Detect which cell encompasses the target text, then output its (X, Y) center coordinate. 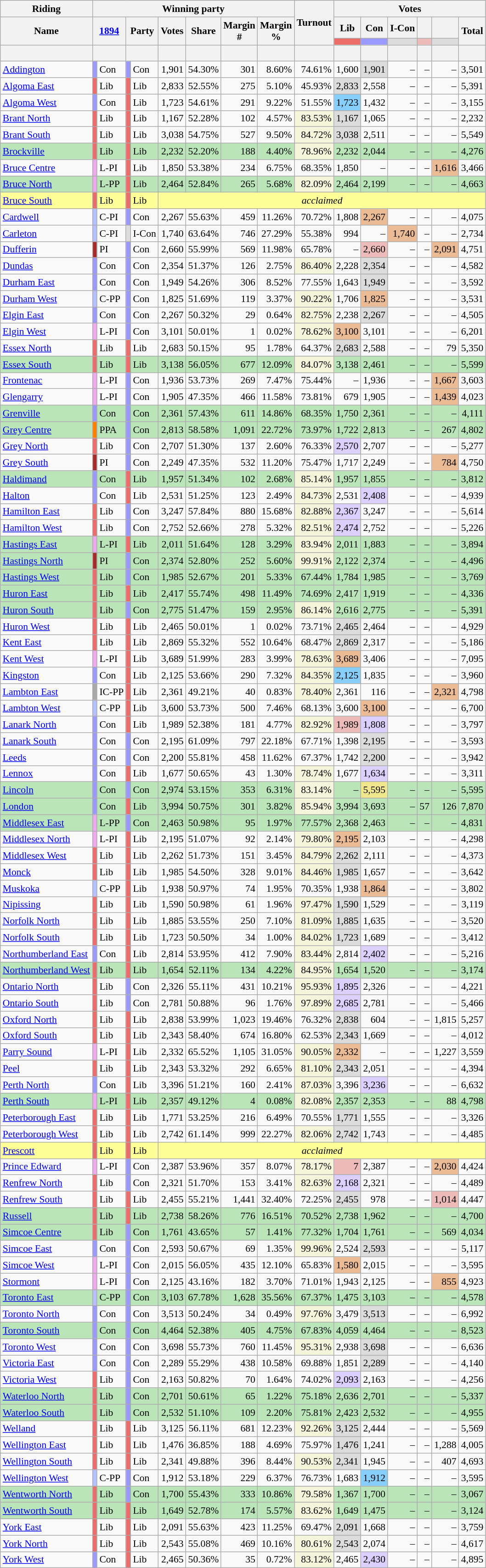
3,406 (374, 659)
11.58% (276, 397)
1,668 (374, 1527)
3,603 (472, 381)
Wellington South (46, 1462)
76.33% (314, 446)
6,636 (472, 1347)
1,580 (347, 1265)
5.10% (276, 86)
86.14% (314, 610)
Brant North (46, 119)
Russell (46, 1216)
1,689 (374, 938)
2,974 (172, 790)
Grenville (46, 414)
128 (239, 545)
2,430 (374, 1560)
3,960 (472, 676)
74.02% (314, 1380)
Norfolk North (46, 921)
1.00% (276, 938)
2,030 (446, 1167)
6,632 (472, 1085)
84.46% (314, 872)
55.99% (204, 250)
15.68% (276, 512)
50.65% (204, 774)
52.67% (204, 577)
5,569 (472, 1429)
10.86% (276, 1494)
5,277 (472, 446)
Leeds (46, 758)
Lennox (46, 774)
Glengarry (46, 397)
43.65% (204, 1232)
1,667 (446, 381)
22.18% (276, 741)
50.82% (204, 1380)
4 (239, 1101)
4,751 (472, 250)
353 (239, 790)
56.11% (204, 1429)
4,447 (472, 1200)
2,685 (347, 1003)
Ontario South (46, 1003)
Brant South (46, 135)
3,311 (472, 774)
50.15% (204, 348)
77.55% (314, 283)
5,216 (472, 954)
7.90% (276, 954)
3,942 (472, 758)
674 (239, 1036)
5,337 (472, 1396)
51.73% (204, 856)
67.83% (314, 1331)
78.96% (314, 152)
50.88% (204, 1003)
82.51% (314, 528)
1,432 (374, 103)
70.52% (314, 1216)
4.40% (276, 152)
53.95% (204, 954)
83.53% (314, 119)
3,769 (472, 577)
1,784 (347, 577)
4,424 (472, 1167)
Carleton (46, 234)
51.70% (204, 1183)
Elgin West (46, 332)
1,555 (374, 1118)
328 (239, 872)
11.20% (276, 463)
229 (239, 1478)
3,894 (472, 545)
53.15% (204, 790)
1,643 (347, 283)
Perth South (46, 1101)
4,111 (472, 414)
1,227 (446, 1052)
1,742 (347, 758)
Grey South (46, 463)
3,174 (472, 970)
51.55% (314, 103)
2,122 (347, 561)
151 (239, 856)
Bruce Centre (46, 168)
1,616 (446, 168)
70.55% (314, 1118)
75.47% (314, 463)
Algoma West (46, 103)
82.09% (314, 184)
407 (446, 1462)
35 (239, 1560)
1,919 (374, 594)
1,717 (347, 463)
78.17% (314, 1167)
Simcoe Centre (46, 1232)
53.38% (204, 168)
Brockville (46, 152)
72.25% (314, 1200)
62.53% (314, 1036)
82.88% (314, 512)
84.79% (314, 856)
5,466 (472, 1003)
London (46, 807)
3,531 (472, 299)
0.83% (276, 692)
2,734 (472, 234)
Northumberland East (46, 954)
1,529 (374, 905)
679 (347, 397)
1,600 (347, 70)
95.31% (314, 1347)
Stormont (46, 1282)
7 (347, 1167)
Toronto North (46, 1314)
67.71% (314, 741)
Huron West (46, 627)
252 (239, 561)
57.84% (204, 512)
797 (239, 741)
8.52% (276, 283)
396 (239, 1462)
83.94% (314, 545)
61.09% (204, 741)
51.99% (204, 659)
1,851 (347, 1363)
5,350 (472, 348)
994 (347, 234)
Kent West (46, 659)
Norfolk South (46, 938)
3,119 (472, 905)
1,023 (239, 1020)
50.24% (204, 1314)
5.60% (276, 561)
275 (239, 86)
Middlesex West (46, 856)
Welland (46, 1429)
6.65% (276, 1069)
2,474 (347, 528)
7.46% (276, 708)
53.96% (204, 1167)
55.81% (204, 758)
55.21% (204, 1200)
Turnout (314, 23)
Durham East (46, 283)
52.55% (204, 86)
405 (239, 1331)
Grey Centre (46, 430)
4,075 (472, 217)
2,511 (374, 135)
50.67% (204, 1249)
64.37% (314, 348)
Wentworth North (46, 1494)
Total (472, 31)
95.93% (314, 987)
Huron East (46, 594)
1.41% (276, 1232)
55.11% (204, 987)
0.72% (276, 1560)
174 (239, 1511)
4.75% (276, 1331)
82.92% (314, 725)
423 (239, 1527)
2,368 (347, 823)
1.96% (276, 905)
81.09% (314, 921)
Hastings West (46, 577)
5.33% (276, 577)
75.18% (314, 1396)
159 (239, 610)
7.47% (276, 381)
5,257 (472, 1020)
137 (239, 446)
43.16% (204, 1282)
75.97% (314, 1445)
99.96% (314, 1249)
Lambton West (46, 708)
2.14% (276, 839)
3,501 (472, 70)
90.22% (314, 299)
466 (239, 397)
1,441 (239, 1200)
58.26% (204, 1216)
1,634 (374, 774)
1,520 (374, 970)
Lambton East (46, 692)
2,168 (347, 1183)
5,549 (472, 135)
4,034 (472, 1232)
Algoma East (46, 86)
4,582 (472, 266)
182 (239, 1282)
978 (374, 1200)
7.10% (276, 921)
1,628 (239, 1298)
201 (239, 577)
12.23% (276, 1429)
52.20% (204, 152)
1,706 (347, 299)
12.09% (276, 365)
3,812 (472, 479)
4,059 (347, 1331)
Renfrew South (46, 1200)
1,635 (374, 921)
Hastings East (46, 545)
3,520 (472, 921)
84.72% (314, 135)
77.57% (314, 823)
Toronto West (46, 1347)
York East (46, 1527)
2,199 (374, 184)
58.40% (204, 1036)
32.40% (276, 1200)
82.75% (314, 315)
2,051 (374, 1069)
Wellington East (46, 1445)
1.35% (276, 1249)
4,929 (472, 627)
3,802 (472, 889)
2,408 (374, 496)
74.61% (314, 70)
4,336 (472, 594)
Wellington West (46, 1478)
469 (239, 1544)
7.32% (276, 676)
4,750 (472, 463)
458 (239, 758)
Peel (46, 1069)
11.26% (276, 217)
Kingston (46, 676)
2,636 (347, 1396)
4.22% (276, 970)
49.88% (204, 1462)
Kent East (46, 643)
8.44% (276, 1462)
3.70% (276, 1282)
4,012 (472, 1036)
2,444 (374, 1429)
Essex North (46, 348)
3.37% (276, 299)
Peterborough West (46, 1134)
2.41% (276, 1085)
55.73% (204, 1347)
80.61% (314, 1544)
40 (239, 692)
Hastings North (46, 561)
2,103 (374, 839)
500 (239, 708)
11.49% (276, 594)
50.32% (204, 315)
Bruce North (46, 184)
160 (239, 1085)
9.50% (276, 135)
5,117 (472, 1249)
Simcoe West (46, 1265)
6,201 (472, 332)
Monck (46, 872)
6,992 (472, 1314)
2,616 (347, 610)
Prince Edward (46, 1167)
1.78% (276, 348)
4,700 (472, 1216)
67.44% (314, 577)
84.07% (314, 365)
22.27% (276, 1134)
Essex South (46, 365)
50.50% (204, 938)
333 (239, 1494)
4,256 (472, 1380)
Victoria West (46, 1380)
1.97% (276, 823)
York North (46, 1544)
50.97% (204, 889)
3,759 (472, 1527)
Dundas (46, 266)
53.55% (204, 921)
Hamilton East (46, 512)
3,642 (472, 872)
1,657 (374, 872)
49.12% (204, 1101)
86.40% (314, 266)
74.69% (314, 594)
71.01% (314, 1282)
5,614 (472, 512)
11.45% (276, 1347)
52.80% (204, 561)
2,238 (347, 315)
1894 (109, 31)
54.75% (204, 135)
51.64% (204, 545)
54.30% (204, 70)
75.81% (314, 1413)
552 (239, 643)
5.57% (276, 1511)
Haldimand (46, 479)
Northumberland West (46, 970)
51.69% (204, 299)
50.75% (204, 807)
83.14% (314, 790)
52.11% (204, 970)
4.57% (276, 119)
2,353 (374, 1101)
45.93% (314, 86)
12.10% (276, 1265)
2,524 (347, 1249)
4,005 (472, 1445)
51.10% (204, 1413)
Middlesex East (46, 823)
216 (239, 1118)
292 (239, 1069)
2,093 (347, 1380)
Hamilton West (46, 528)
61.14% (204, 1134)
74 (239, 889)
746 (239, 234)
3,466 (472, 168)
1,883 (374, 545)
6,700 (472, 708)
1,962 (374, 1216)
134 (239, 970)
50.36% (204, 1560)
498 (239, 594)
51.07% (204, 839)
604 (374, 1020)
4,276 (472, 152)
22.72% (276, 430)
0.49% (276, 1314)
Dufferin (46, 250)
10.64% (276, 643)
69 (239, 1249)
55.74% (204, 594)
51.25% (204, 496)
291 (239, 103)
31.05% (276, 1052)
2,938 (347, 1347)
5,226 (472, 528)
3,797 (472, 725)
73.71% (314, 627)
5,186 (472, 643)
Renfrew North (46, 1183)
0.64% (276, 315)
2,317 (374, 643)
55.32% (204, 643)
2,044 (374, 152)
Addington (46, 70)
55.08% (204, 1544)
29 (239, 315)
Margin% (276, 31)
4,221 (472, 987)
6.49% (276, 1118)
7,870 (472, 807)
1,943 (347, 1282)
11.25% (276, 1527)
3.99% (276, 659)
51.37% (204, 266)
4,578 (472, 1298)
73.81% (314, 397)
3,124 (472, 1511)
Perth North (46, 1085)
1,815 (446, 1020)
2.95% (276, 610)
4,923 (472, 1282)
50.61% (204, 1396)
36.85% (204, 1445)
2,367 (347, 512)
4,895 (472, 1560)
2,461 (374, 365)
53.66% (204, 676)
6.37% (276, 1478)
3,236 (374, 1085)
2.75% (276, 266)
78.62% (314, 332)
85.94% (314, 807)
4,955 (472, 1413)
3.82% (276, 807)
61 (239, 905)
116 (374, 692)
84.73% (314, 496)
51.21% (204, 1085)
82.63% (314, 1183)
1,669 (374, 1036)
3,155 (472, 103)
283 (239, 659)
81.10% (314, 1069)
2,111 (374, 856)
Oxford South (46, 1036)
76.73% (314, 1478)
4.77% (276, 725)
88 (446, 1101)
2.68% (276, 479)
73.97% (314, 430)
79.58% (314, 1494)
2,570 (347, 446)
278 (239, 528)
2,558 (374, 86)
67.78% (204, 1298)
79 (446, 348)
1,014 (446, 1200)
880 (239, 512)
83.62% (314, 1511)
3.45% (276, 856)
54.61% (204, 103)
1,091 (239, 430)
Margin# (239, 31)
Riding (46, 9)
8,523 (472, 1331)
53.99% (204, 1020)
75.44% (314, 381)
Lincoln (46, 790)
1,704 (347, 1232)
92 (239, 839)
1,743 (374, 1134)
Waterloo North (46, 1396)
4,394 (472, 1069)
97.89% (314, 1003)
Cardwell (46, 217)
269 (239, 381)
5.68% (276, 184)
65.52% (204, 1052)
6.75% (276, 168)
57.43% (204, 414)
Share (204, 31)
4,298 (472, 839)
681 (239, 1429)
16.80% (276, 1036)
1,855 (374, 479)
10.21% (276, 987)
3,693 (374, 807)
1,895 (347, 987)
2,228 (347, 266)
3,479 (347, 1314)
90.05% (314, 1052)
2.60% (276, 446)
8.07% (276, 1167)
1,835 (374, 676)
Victoria East (46, 1363)
1,288 (446, 1445)
27.29% (276, 234)
2,074 (374, 1544)
Nipissing (46, 905)
70.35% (314, 889)
65 (239, 1396)
97.47% (314, 905)
Toronto South (46, 1331)
Elgin East (46, 315)
999 (239, 1134)
3,559 (472, 1052)
2,588 (374, 348)
181 (239, 725)
99.91% (314, 561)
431 (239, 987)
6.31% (276, 790)
438 (239, 1363)
Party (142, 31)
54.26% (204, 283)
Winning party (193, 9)
250 (239, 921)
52.66% (204, 528)
7,095 (472, 659)
Durham West (46, 299)
265 (239, 184)
69.88% (314, 1363)
53.18% (204, 1478)
4,373 (472, 856)
357 (239, 1167)
14.86% (276, 414)
1,241 (374, 1445)
Halton (46, 496)
1.22% (276, 1396)
10.58% (276, 1363)
677 (239, 365)
4,023 (472, 397)
52.84% (204, 184)
234 (239, 168)
109 (239, 1413)
1,105 (239, 1052)
78.74% (314, 774)
2.49% (276, 496)
10.16% (276, 1544)
19.46% (276, 1020)
4,693 (472, 1462)
79.80% (314, 839)
3,592 (472, 283)
760 (239, 1347)
Toronto East (46, 1298)
2.20% (276, 1413)
Muskoka (46, 889)
49.21% (204, 692)
1,439 (446, 397)
0.08% (276, 1101)
96 (239, 1003)
53.25% (204, 1118)
84.95% (314, 970)
1,398 (347, 741)
70.72% (314, 217)
4,663 (472, 184)
2,402 (374, 954)
1.95% (276, 889)
Bruce South (46, 201)
69.47% (314, 1527)
82.08% (314, 1101)
92.26% (314, 1429)
Oxford North (46, 1020)
1.30% (276, 774)
54.50% (204, 872)
2,423 (347, 1413)
16.51% (276, 1216)
3,326 (472, 1118)
52.78% (204, 1511)
65.83% (314, 1265)
51.47% (204, 610)
78.40% (314, 692)
68.13% (314, 708)
532 (239, 463)
Simcoe East (46, 1249)
55.38% (314, 234)
Name (46, 31)
PPA (111, 430)
53.32% (204, 1069)
290 (239, 676)
459 (239, 217)
76.32% (314, 1020)
70 (239, 1380)
784 (446, 463)
123 (239, 496)
11.62% (276, 758)
Parry Sound (46, 1052)
55.43% (204, 1494)
4,489 (472, 1183)
1,945 (374, 1462)
412 (239, 954)
4,617 (472, 1544)
4,140 (472, 1363)
11.98% (276, 250)
82.06% (314, 1134)
1,367 (347, 1494)
4,802 (472, 430)
68.47% (314, 643)
Wentworth South (46, 1511)
97.76% (314, 1314)
1.76% (276, 1003)
1,065 (374, 119)
83.12% (314, 1560)
1.64% (276, 1380)
4.69% (276, 1445)
51.30% (204, 446)
4,496 (472, 561)
Lanark North (46, 725)
78.63% (314, 659)
1,683 (347, 1478)
9.01% (276, 872)
306 (239, 283)
85.14% (314, 479)
Waterloo South (46, 1413)
Prescott (46, 1151)
4,831 (472, 823)
8.60% (276, 70)
58.58% (204, 430)
119 (239, 299)
527 (239, 135)
3,067 (472, 1494)
4,939 (472, 496)
87.03% (314, 1085)
1,750 (347, 414)
1,864 (374, 889)
Middlesex North (46, 839)
5,599 (472, 365)
Lanark South (46, 741)
Peterborough East (46, 1118)
9.22% (276, 103)
43 (239, 774)
77.32% (314, 1232)
855 (446, 1282)
611 (239, 414)
267 (446, 430)
84.02% (314, 938)
3,593 (472, 741)
Huron South (46, 610)
435 (239, 1265)
3.29% (276, 545)
Grey North (46, 446)
776 (239, 1216)
90.53% (314, 1462)
York West (46, 1560)
5.32% (276, 528)
Frontenac (46, 381)
1,722 (347, 430)
65.78% (314, 250)
Ontario North (46, 987)
3,412 (472, 938)
3.41% (276, 1183)
84.35% (314, 676)
153 (239, 1183)
4,485 (472, 1134)
IC-PP (111, 692)
51.34% (204, 479)
55.29% (204, 1363)
83.44% (314, 954)
63.64% (204, 234)
4,505 (472, 315)
52.28% (204, 119)
35.56% (276, 1298)
